Provide the (X, Y) coordinate of the cell's center where the given text is located.  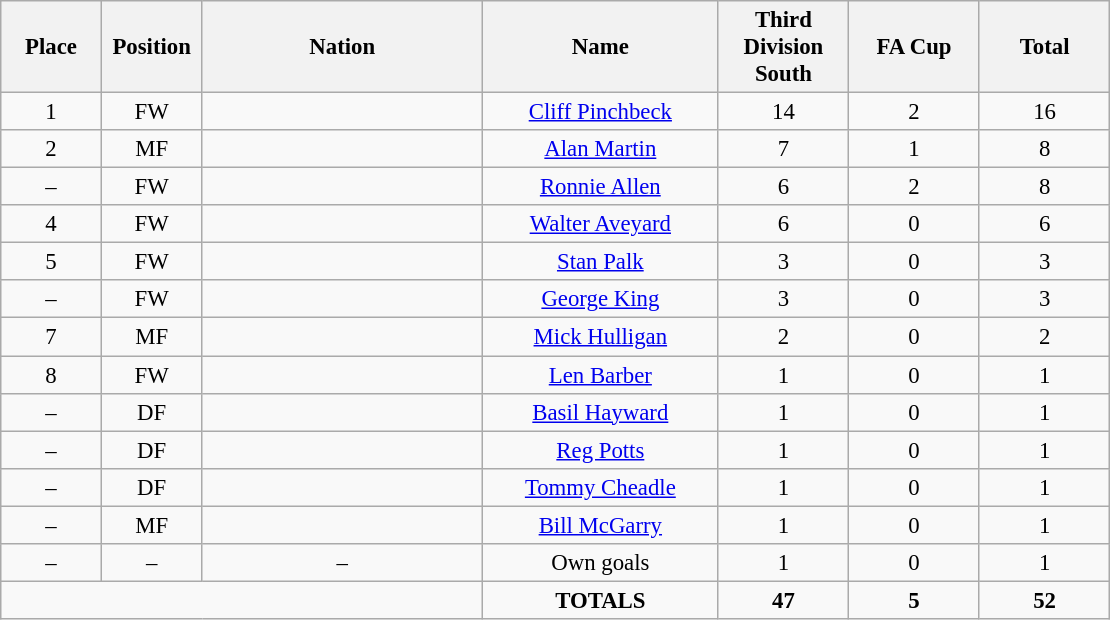
Len Barber (601, 375)
Own goals (601, 563)
Tommy Cheadle (601, 487)
4 (52, 224)
52 (1044, 600)
Total (1044, 47)
Stan Palk (601, 262)
FA Cup (914, 47)
16 (1044, 112)
Place (52, 47)
Nation (342, 47)
Cliff Pinchbeck (601, 112)
47 (784, 600)
Reg Potts (601, 450)
George King (601, 299)
Alan Martin (601, 149)
Position (152, 47)
Bill McGarry (601, 525)
TOTALS (601, 600)
Third Division South (784, 47)
Mick Hulligan (601, 337)
14 (784, 112)
Name (601, 47)
Ronnie Allen (601, 187)
Walter Aveyard (601, 224)
Basil Hayward (601, 412)
